Output the [x, y] coordinate of the center of the cell containing the given text.  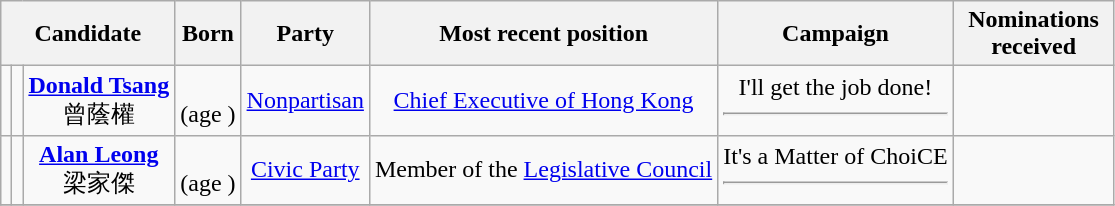
Chief Executive of Hong Kong [543, 101]
Alan Leong梁家傑 [99, 170]
Campaign [836, 34]
Nonpartisan [305, 101]
Civic Party [305, 170]
Donald Tsang曾蔭權 [99, 101]
Party [305, 34]
Born [208, 34]
Nominationsreceived [1034, 34]
Candidate [88, 34]
I'll get the job done! [836, 101]
Member of the Legislative Council [543, 170]
It's a Matter of ChoiCE [836, 170]
Most recent position [543, 34]
